Extract the [x, y] coordinate from the center of the cell holding the provided text.  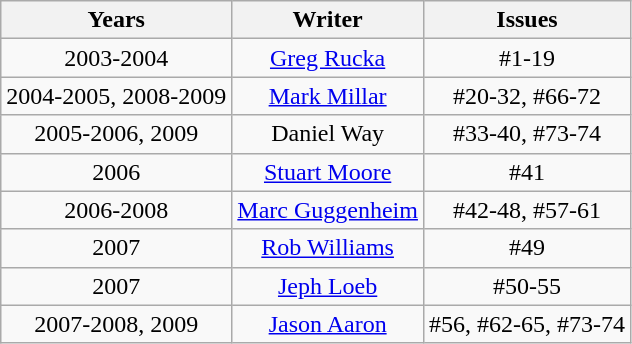
Issues [526, 20]
#20-32, #66-72 [526, 96]
Jeph Loeb [328, 286]
2005-2006, 2009 [116, 134]
#49 [526, 248]
Mark Millar [328, 96]
Greg Rucka [328, 58]
#41 [526, 172]
#56, #62-65, #73-74 [526, 324]
#42-48, #57-61 [526, 210]
Daniel Way [328, 134]
Jason Aaron [328, 324]
Marc Guggenheim [328, 210]
Rob Williams [328, 248]
Writer [328, 20]
#1-19 [526, 58]
Years [116, 20]
2006-2008 [116, 210]
#50-55 [526, 286]
2006 [116, 172]
2004-2005, 2008-2009 [116, 96]
2007-2008, 2009 [116, 324]
2003-2004 [116, 58]
Stuart Moore [328, 172]
#33-40, #73-74 [526, 134]
